Return the (X, Y) coordinate for the center point of the cell that contains the specified text.  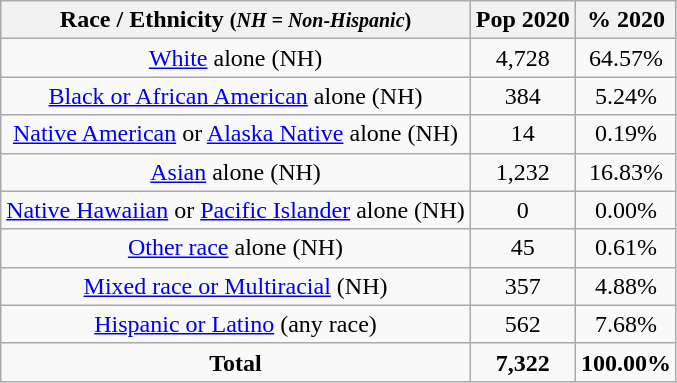
562 (522, 324)
Pop 2020 (522, 20)
4.88% (626, 286)
64.57% (626, 58)
Hispanic or Latino (any race) (236, 324)
Total (236, 362)
357 (522, 286)
Other race alone (NH) (236, 248)
7,322 (522, 362)
0.19% (626, 134)
0 (522, 210)
0.61% (626, 248)
45 (522, 248)
Race / Ethnicity (NH = Non-Hispanic) (236, 20)
White alone (NH) (236, 58)
0.00% (626, 210)
Native Hawaiian or Pacific Islander alone (NH) (236, 210)
Native American or Alaska Native alone (NH) (236, 134)
1,232 (522, 172)
Mixed race or Multiracial (NH) (236, 286)
Asian alone (NH) (236, 172)
% 2020 (626, 20)
7.68% (626, 324)
384 (522, 96)
Black or African American alone (NH) (236, 96)
100.00% (626, 362)
5.24% (626, 96)
14 (522, 134)
4,728 (522, 58)
16.83% (626, 172)
